Identify which cell holds the provided text, then report its (X, Y) central coordinate. 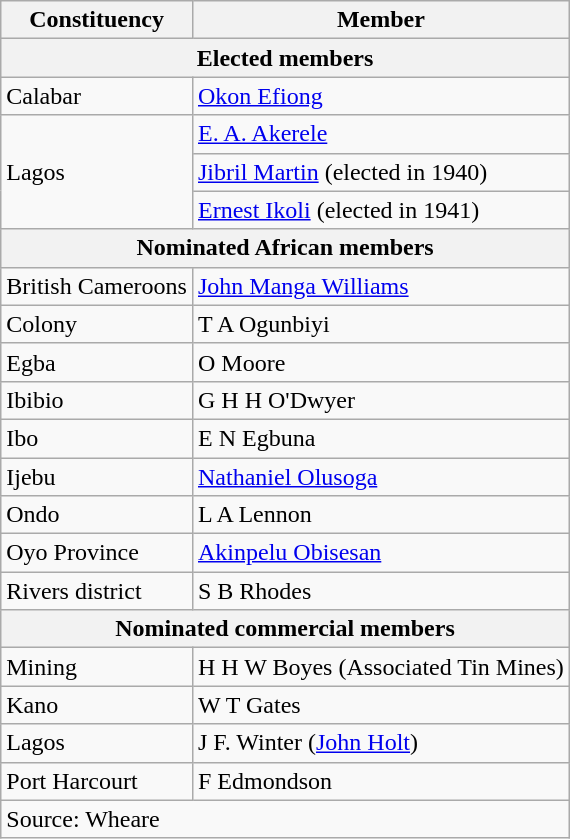
T A Ogunbiyi (380, 324)
Member (380, 20)
L A Lennon (380, 515)
Nominated African members (286, 248)
Kano (97, 705)
Ibibio (97, 400)
Ibo (97, 438)
O Moore (380, 362)
Calabar (97, 96)
Colony (97, 324)
Egba (97, 362)
Source: Wheare (286, 819)
Ernest Ikoli (elected in 1941) (380, 210)
J F. Winter (John Holt) (380, 743)
Nominated commercial members (286, 629)
G H H O'Dwyer (380, 400)
Elected members (286, 58)
Oyo Province (97, 553)
F Edmondson (380, 781)
Nathaniel Olusoga (380, 477)
Akinpelu Obisesan (380, 553)
S B Rhodes (380, 591)
H H W Boyes (Associated Tin Mines) (380, 667)
E. A. Akerele (380, 134)
E N Egbuna (380, 438)
John Manga Williams (380, 286)
Okon Efiong (380, 96)
Port Harcourt (97, 781)
Jibril Martin (elected in 1940) (380, 172)
Mining (97, 667)
British Cameroons (97, 286)
W T Gates (380, 705)
Constituency (97, 20)
Ondo (97, 515)
Rivers district (97, 591)
Ijebu (97, 477)
